Provide the [X, Y] coordinate of the cell's center where the given text is located.  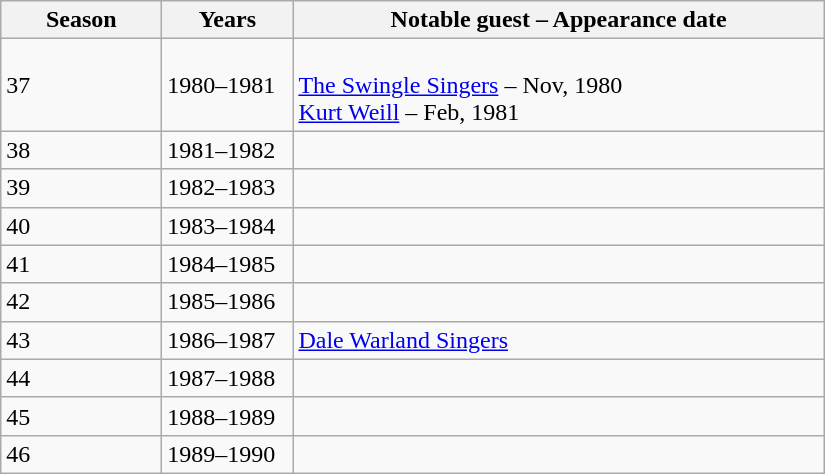
37 [82, 85]
1985–1986 [228, 302]
46 [82, 454]
45 [82, 416]
43 [82, 340]
1988–1989 [228, 416]
1987–1988 [228, 378]
41 [82, 264]
39 [82, 188]
1986–1987 [228, 340]
44 [82, 378]
Dale Warland Singers [558, 340]
1982–1983 [228, 188]
1984–1985 [228, 264]
1980–1981 [228, 85]
1981–1982 [228, 150]
1983–1984 [228, 226]
Season [82, 20]
Notable guest – Appearance date [558, 20]
38 [82, 150]
Years [228, 20]
42 [82, 302]
1989–1990 [228, 454]
The Swingle Singers – Nov, 1980 Kurt Weill – Feb, 1981 [558, 85]
40 [82, 226]
